Capture the cell that displays the provided text and extract its [X, Y] central coordinate. 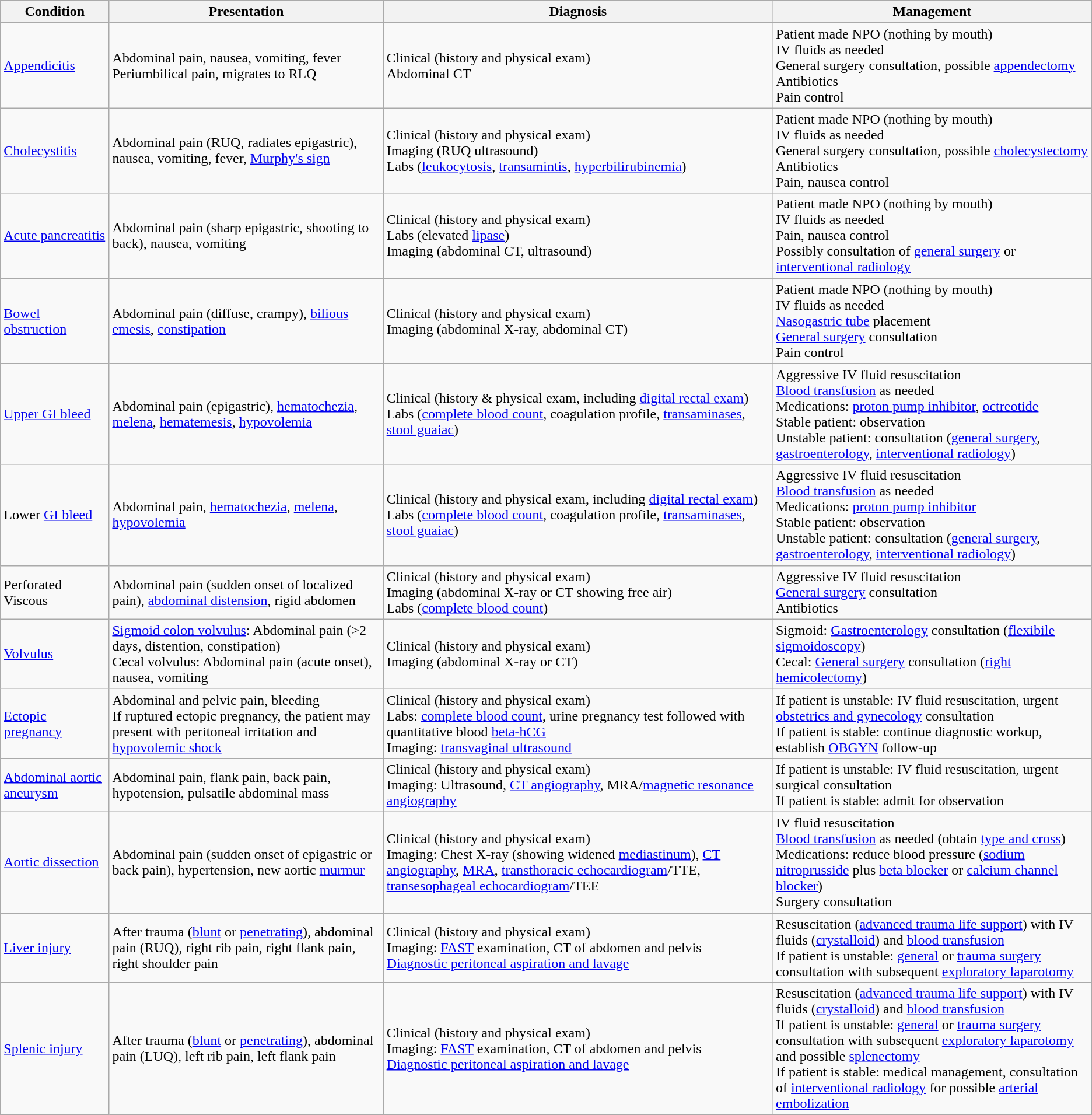
Abdominal pain (RUQ, radiates epigastric), nausea, vomiting, fever, Murphy's sign [246, 151]
Clinical (history and physical exam)Labs (elevated lipase)Imaging (abdominal CT, ultrasound) [577, 236]
After trauma (blunt or penetrating), abdominal pain (RUQ), right rib pain, right flank pain, right shoulder pain [246, 948]
Patient made NPO (nothing by mouth)IV fluids as neededGeneral surgery consultation, possible cholecystectomyAntibioticsPain, nausea control [932, 151]
Presentation [246, 12]
Perforated Viscous [55, 592]
Management [932, 12]
Clinical (history and physical exam)Imaging (abdominal X-ray or CT) [577, 653]
Abdominal pain (sudden onset of localized pain), abdominal distension, rigid abdomen [246, 592]
Clinical (history and physical exam)Imaging (RUQ ultrasound)Labs (leukocytosis, transamintis, hyperbilirubinemia) [577, 151]
Sigmoid colon volvulus: Abdominal pain (>2 days, distention, constipation)Cecal volvulus: Abdominal pain (acute onset), nausea, vomiting [246, 653]
Abdominal pain, hematochezia, melena, hypovolemia [246, 515]
Abdominal pain (sudden onset of epigastric or back pain), hypertension, new aortic murmur [246, 862]
Sigmoid: Gastroenterology consultation (flexibile sigmoidoscopy)Cecal: General surgery consultation (right hemicolectomy) [932, 653]
Bowel obstruction [55, 321]
Clinical (history & physical exam, including digital rectal exam)Labs (complete blood count, coagulation profile, transaminases, stool guaiac) [577, 414]
Ectopic pregnancy [55, 723]
Abdominal pain (epigastric), hematochezia, melena, hematemesis, hypovolemia [246, 414]
Abdominal pain, nausea, vomiting, feverPeriumbilical pain, migrates to RLQ [246, 65]
Abdominal pain, flank pain, back pain, hypotension, pulsatile abdominal mass [246, 785]
Lower GI bleed [55, 515]
Patient made NPO (nothing by mouth)IV fluids as neededGeneral surgery consultation, possible appendectomyAntibioticsPain control [932, 65]
After trauma (blunt or penetrating), abdominal pain (LUQ), left rib pain, left flank pain [246, 1049]
If patient is unstable: IV fluid resuscitation, urgent surgical consultationIf patient is stable: admit for observation [932, 785]
Abdominal and pelvic pain, bleedingIf ruptured ectopic pregnancy, the patient may present with peritoneal irritation and hypovolemic shock [246, 723]
Acute pancreatitis [55, 236]
Clinical (history and physical exam, including digital rectal exam)Labs (complete blood count, coagulation profile, transaminases, stool guaiac) [577, 515]
Patient made NPO (nothing by mouth)IV fluids as neededPain, nausea controlPossibly consultation of general surgery or interventional radiology [932, 236]
Aortic dissection [55, 862]
Liver injury [55, 948]
Clinical (history and physical exam)Imaging (abdominal X-ray or CT showing free air)Labs (complete blood count) [577, 592]
Condition [55, 12]
Clinical (history and physical exam)Abdominal CT [577, 65]
Clinical (history and physical exam)Imaging (abdominal X-ray, abdominal CT) [577, 321]
Appendicitis [55, 65]
Splenic injury [55, 1049]
Upper GI bleed [55, 414]
Patient made NPO (nothing by mouth)IV fluids as neededNasogastric tube placementGeneral surgery consultationPain control [932, 321]
Cholecystitis [55, 151]
Volvulus [55, 653]
Abdominal aortic aneurysm [55, 785]
Abdominal pain (sharp epigastric, shooting to back), nausea, vomiting [246, 236]
Aggressive IV fluid resuscitationGeneral surgery consultationAntibiotics [932, 592]
Abdominal pain (diffuse, crampy), bilious emesis, constipation [246, 321]
Clinical (history and physical exam)Imaging: Ultrasound, CT angiography, MRA/magnetic resonance angiography [577, 785]
Diagnosis [577, 12]
